Return (X, Y) of the center of cell containing provided text 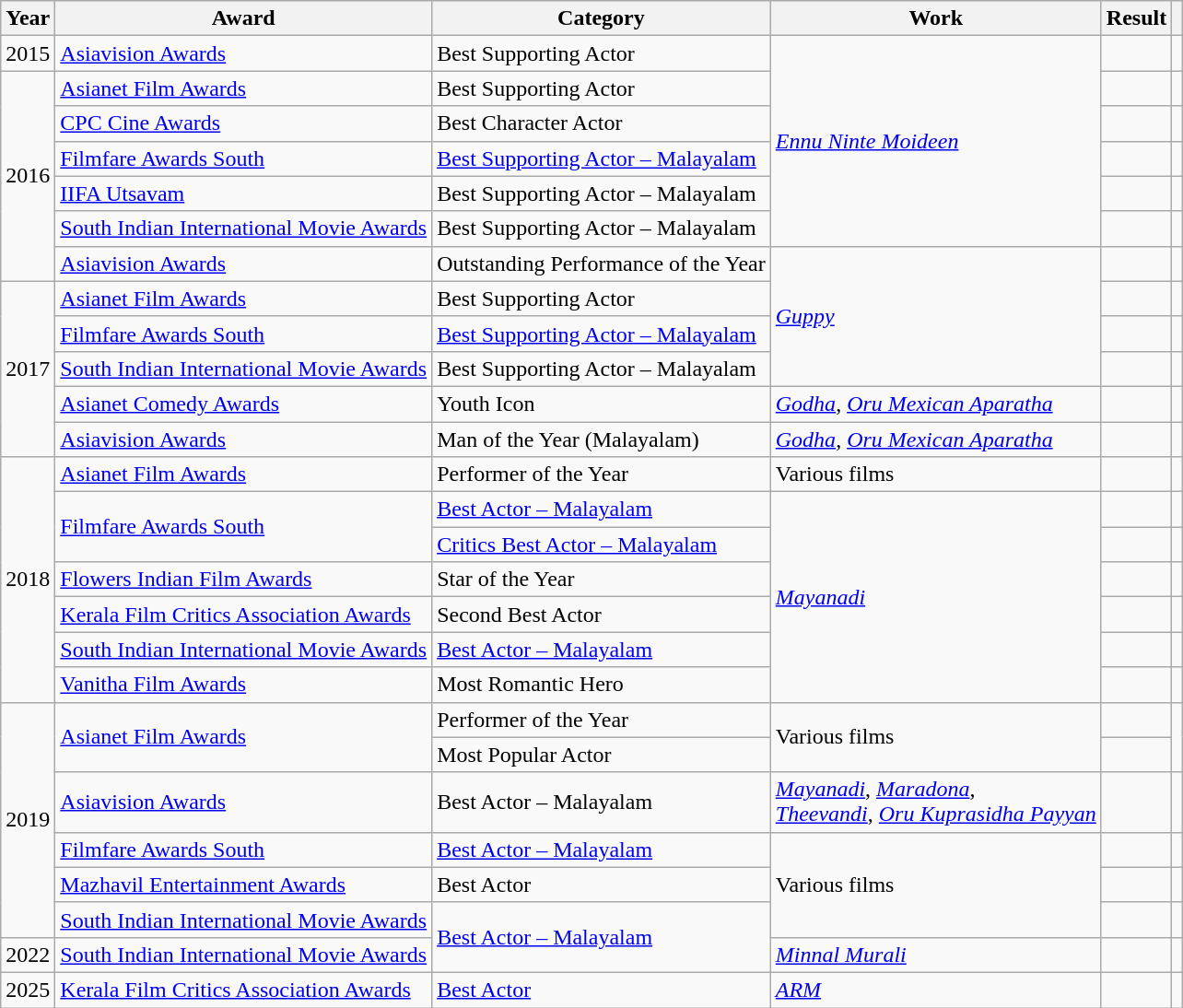
Mayanadi, Maradona,Theevandi, Oru Kuprasidha Payyan (936, 802)
2015 (28, 53)
Flowers Indian Film Awards (243, 580)
Star of the Year (602, 580)
Best Character Actor (602, 123)
CPC Cine Awards (243, 123)
Category (602, 18)
Second Best Actor (602, 615)
Ennu Ninte Moideen (936, 141)
IIFA Utsavam (243, 193)
ARM (936, 990)
2022 (28, 955)
2018 (28, 580)
Year (28, 18)
Work (936, 18)
Outstanding Performance of the Year (602, 264)
2017 (28, 369)
Mayanadi (936, 597)
Youth Icon (602, 404)
Mazhavil Entertainment Awards (243, 885)
Man of the Year (Malayalam) (602, 440)
Result (1136, 18)
Most Popular Actor (602, 755)
Most Romantic Hero (602, 685)
Award (243, 18)
Critics Best Actor – Malayalam (602, 545)
2016 (28, 176)
Minnal Murali (936, 955)
Asianet Comedy Awards (243, 404)
Guppy (936, 316)
Vanitha Film Awards (243, 685)
2019 (28, 820)
2025 (28, 990)
